Detect which cell encompasses the target text, then output its (x, y) center coordinate. 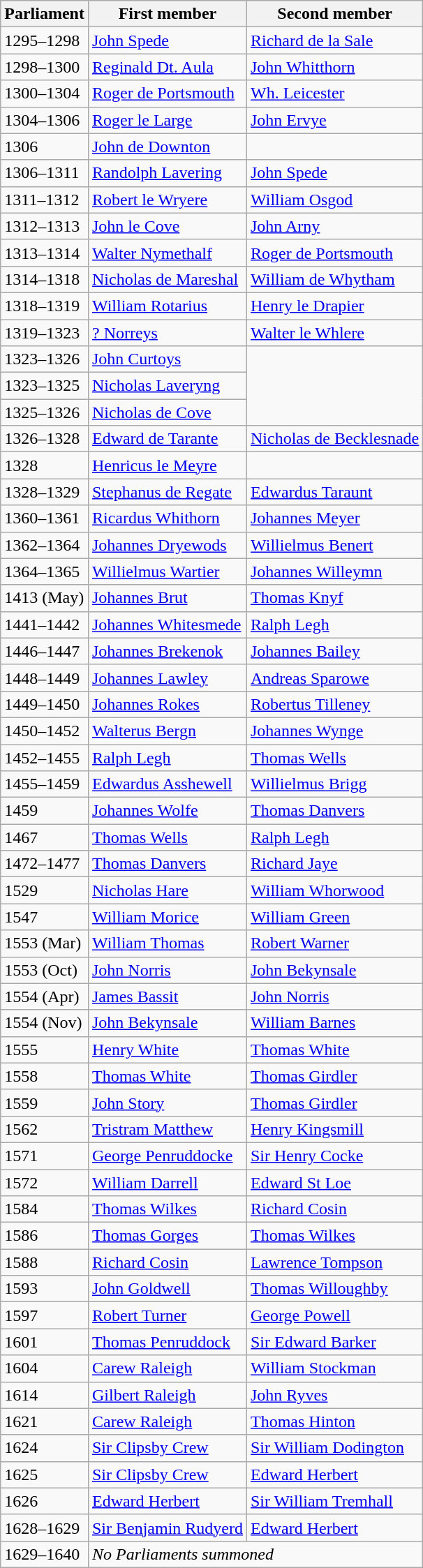
1318–1319 (45, 306)
John Whitthorn (334, 67)
Second member (334, 14)
Richard Jaye (334, 864)
1306–1311 (45, 173)
Henry Kingsmill (334, 1129)
Sir William Dodington (334, 1448)
1571 (45, 1156)
William de Whytham (334, 279)
Johannes Willeymn (334, 572)
? Norreys (168, 333)
Johannes Wolfe (168, 811)
Thomas Penruddock (168, 1342)
John de Downton (168, 147)
1593 (45, 1289)
1621 (45, 1421)
John Story (168, 1103)
Nicholas Hare (168, 890)
Nicholas de Becklesnade (334, 439)
Thomas Knyf (334, 598)
1547 (45, 917)
Henry White (168, 1050)
1554 (Apr) (45, 996)
1553 (Oct) (45, 970)
John Curtoys (168, 359)
Robert Turner (168, 1315)
William Thomas (168, 943)
1313–1314 (45, 253)
William Stockman (334, 1368)
1628–1629 (45, 1528)
1601 (45, 1342)
Willielmus Wartier (168, 572)
Johannes Dryewods (168, 545)
1624 (45, 1448)
Sir William Tremhall (334, 1501)
Thomas Willoughby (334, 1289)
John Ryves (334, 1395)
Johannes Wynge (334, 731)
1328–1329 (45, 492)
Walter Nymethalf (168, 253)
1314–1318 (45, 279)
Henry le Drapier (334, 306)
Randolph Lavering (168, 173)
1455–1459 (45, 784)
1555 (45, 1050)
Johannes Brut (168, 598)
1328 (45, 465)
1572 (45, 1183)
1586 (45, 1236)
Robertus Tilleney (334, 704)
Nicholas de Mareshal (168, 279)
1298–1300 (45, 67)
William Morice (168, 917)
1306 (45, 147)
Andreas Sparowe (334, 678)
1311–1312 (45, 200)
Walter le Whlere (334, 333)
Henricus le Meyre (168, 465)
1562 (45, 1129)
Johannes Rokes (168, 704)
John Goldwell (168, 1289)
1448–1449 (45, 678)
First member (168, 14)
Lawrence Tompson (334, 1262)
Nicholas Laveryng (168, 386)
John Arny (334, 226)
1629–1640 (45, 1554)
Richard de la Sale (334, 40)
Edwardus Asshewell (168, 784)
1325–1326 (45, 412)
Willielmus Brigg (334, 784)
1559 (45, 1103)
1312–1313 (45, 226)
Willielmus Benert (334, 545)
1529 (45, 890)
Edward St Loe (334, 1183)
William Rotarius (168, 306)
Tristram Matthew (168, 1129)
Robert le Wryere (168, 200)
1614 (45, 1395)
1441–1442 (45, 625)
1326–1328 (45, 439)
Nicholas de Cove (168, 412)
William Darrell (168, 1183)
No Parliaments summoned (255, 1554)
1553 (Mar) (45, 943)
William Osgod (334, 200)
Wh. Leicester (334, 94)
1295–1298 (45, 40)
John le Cove (168, 226)
James Bassit (168, 996)
1626 (45, 1501)
Johannes Bailey (334, 651)
William Barnes (334, 1023)
1450–1452 (45, 731)
Johannes Whitesmede (168, 625)
John Ervye (334, 120)
Sir Edward Barker (334, 1342)
1472–1477 (45, 864)
1323–1325 (45, 386)
Roger le Large (168, 120)
1413 (May) (45, 598)
Thomas Gorges (168, 1236)
1604 (45, 1368)
Sir Benjamin Rudyerd (168, 1528)
1364–1365 (45, 572)
1446–1447 (45, 651)
Sir Henry Cocke (334, 1156)
1449–1450 (45, 704)
William Green (334, 917)
Johannes Meyer (334, 518)
1584 (45, 1209)
1362–1364 (45, 545)
Johannes Brekenok (168, 651)
George Powell (334, 1315)
George Penruddocke (168, 1156)
Johannes Lawley (168, 678)
1319–1323 (45, 333)
Edward de Tarante (168, 439)
1597 (45, 1315)
1588 (45, 1262)
1467 (45, 837)
Walterus Bergn (168, 731)
Gilbert Raleigh (168, 1395)
Stephanus de Regate (168, 492)
Ricardus Whithorn (168, 518)
1558 (45, 1076)
William Whorwood (334, 890)
Edwardus Taraunt (334, 492)
Robert Warner (334, 943)
1459 (45, 811)
1323–1326 (45, 359)
1625 (45, 1474)
1360–1361 (45, 518)
1452–1455 (45, 757)
1300–1304 (45, 94)
1554 (Nov) (45, 1023)
Thomas Hinton (334, 1421)
Parliament (45, 14)
1304–1306 (45, 120)
Reginald Dt. Aula (168, 67)
